Capture the cell that displays the provided text and extract its [X, Y] central coordinate. 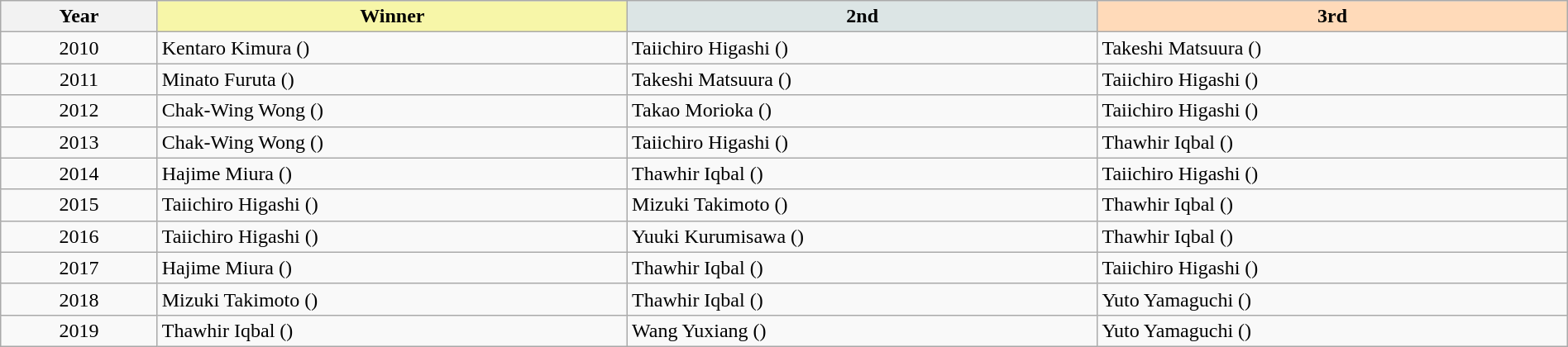
2016 [79, 236]
2011 [79, 79]
Minato Furuta () [392, 79]
2017 [79, 268]
Wang Yuxiang () [863, 330]
2018 [79, 299]
2012 [79, 111]
Winner [392, 17]
3rd [1332, 17]
Kentaro Kimura () [392, 48]
2019 [79, 330]
2014 [79, 173]
2nd [863, 17]
2015 [79, 205]
2010 [79, 48]
Year [79, 17]
2013 [79, 142]
Yuuki Kurumisawa () [863, 236]
Takao Morioka () [863, 111]
